Identify which cell holds the provided text, then report its [X, Y] central coordinate. 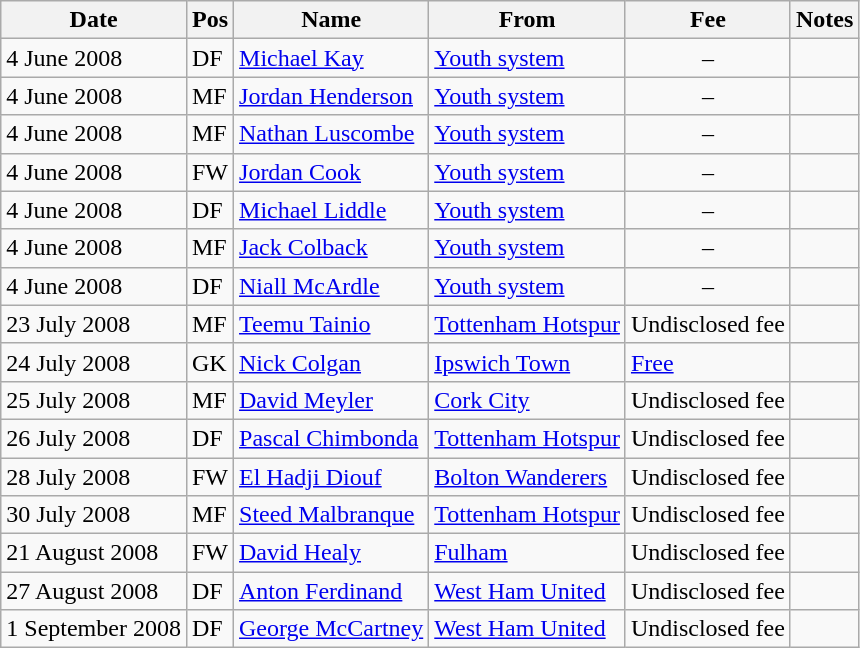
Teemu Tainio [332, 324]
David Meyler [332, 400]
Date [94, 20]
Steed Malbranque [332, 515]
Bolton Wanderers [528, 477]
Name [332, 20]
Jordan Henderson [332, 96]
From [528, 20]
1 September 2008 [94, 629]
Fee [708, 20]
Cork City [528, 400]
Notes [824, 20]
GK [210, 362]
Nick Colgan [332, 362]
25 July 2008 [94, 400]
Fulham [528, 553]
Anton Ferdinand [332, 591]
Pascal Chimbonda [332, 438]
Ipswich Town [528, 362]
Jordan Cook [332, 172]
Nathan Luscombe [332, 134]
30 July 2008 [94, 515]
Free [708, 362]
David Healy [332, 553]
28 July 2008 [94, 477]
El Hadji Diouf [332, 477]
George McCartney [332, 629]
Jack Colback [332, 248]
Pos [210, 20]
Michael Kay [332, 58]
21 August 2008 [94, 553]
23 July 2008 [94, 324]
24 July 2008 [94, 362]
26 July 2008 [94, 438]
Niall McArdle [332, 286]
Michael Liddle [332, 210]
27 August 2008 [94, 591]
